Identify which cell holds the provided text, then report its (x, y) central coordinate. 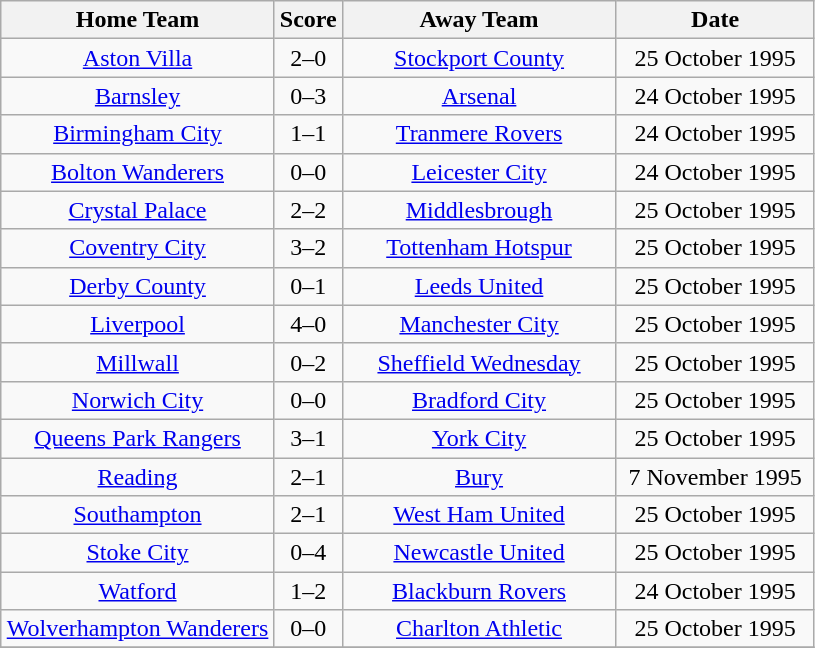
Leicester City (479, 172)
Birmingham City (138, 134)
Barnsley (138, 96)
Sheffield Wednesday (479, 362)
Bolton Wanderers (138, 172)
West Ham United (479, 515)
Middlesbrough (479, 210)
1–2 (308, 591)
3–1 (308, 438)
2–0 (308, 58)
0–2 (308, 362)
Reading (138, 477)
Stockport County (479, 58)
Bury (479, 477)
Stoke City (138, 553)
0–4 (308, 553)
Home Team (138, 20)
Liverpool (138, 324)
Bradford City (479, 400)
Arsenal (479, 96)
0–1 (308, 286)
Newcastle United (479, 553)
Derby County (138, 286)
Score (308, 20)
York City (479, 438)
Wolverhampton Wanderers (138, 629)
Blackburn Rovers (479, 591)
Southampton (138, 515)
Norwich City (138, 400)
Tottenham Hotspur (479, 248)
Millwall (138, 362)
Date (716, 20)
Manchester City (479, 324)
Queens Park Rangers (138, 438)
Coventry City (138, 248)
7 November 1995 (716, 477)
0–3 (308, 96)
1–1 (308, 134)
Away Team (479, 20)
4–0 (308, 324)
Leeds United (479, 286)
Watford (138, 591)
3–2 (308, 248)
Aston Villa (138, 58)
2–2 (308, 210)
Charlton Athletic (479, 629)
Crystal Palace (138, 210)
Tranmere Rovers (479, 134)
